Scan for the cell matching the given text and deliver its (x, y) coordinate at center. 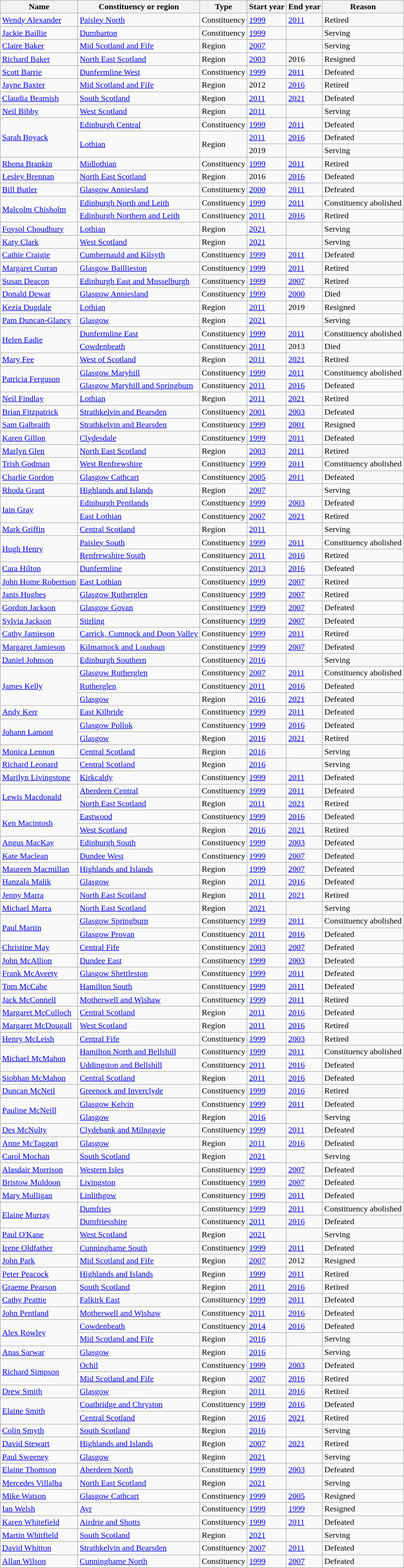
Michael Marra (39, 908)
Glasgow Kelvin (139, 1104)
Reason (363, 7)
Cunninghame South (139, 1248)
Clydebank and Milngavie (139, 1130)
Jayne Baxter (39, 85)
Malcolm Chisholm (39, 209)
Neil Findlay (39, 399)
Glasgow Govan (139, 608)
Alex Rowley (39, 1333)
Constituency or region (139, 7)
John Pentland (39, 1313)
Maureen Macmillan (39, 869)
Edinburgh Northern and Leith (139, 216)
Cunninghame North (139, 1561)
Foysol Choudhury (39, 229)
Neil Bibby (39, 111)
Donald Dewar (39, 294)
Peter Peacock (39, 1274)
Type (224, 7)
Ayr (139, 1509)
Carol Mochan (39, 1156)
Glasgow Baillieston (139, 268)
Edinburgh North and Leith (139, 203)
Paisley South (139, 542)
Dumfries (139, 1208)
Mercedes Villalba (39, 1483)
Charlie Gordon (39, 477)
Bill Butler (39, 190)
Marlyn Glen (39, 451)
Anne McTaggart (39, 1143)
Name (39, 7)
Edinburgh Central (139, 124)
Frank McAveety (39, 973)
Airdrie and Shotts (139, 1522)
Hamilton South (139, 986)
Stirling (139, 621)
Karen Gillon (39, 438)
Graeme Pearson (39, 1287)
Edinburgh South (139, 843)
Jackie Baillie (39, 33)
Renfrewshire South (139, 555)
Mark Griffin (39, 529)
Sarah Boyack (39, 137)
Kezia Dugdale (39, 307)
Aberdeen Central (139, 790)
Cathy Peattie (39, 1300)
Carrick, Cumnock and Doon Valley (139, 634)
Dundee West (139, 856)
East Kilbride (139, 712)
Allan Wilson (39, 1561)
Ochil (139, 1365)
Duncan McNeil (39, 1091)
Drew Smith (39, 1391)
Brian Fitzpatrick (39, 412)
Kirkcaldy (139, 777)
Kilmarnock and Loudoun (139, 647)
Hamilton North and Bellshill (139, 1052)
Glasgow Springburn (139, 921)
Claire Baker (39, 46)
David Whitton (39, 1548)
Aberdeen North (139, 1470)
Margaret McCulloch (39, 1013)
Falkirk East (139, 1300)
Paisley North (139, 20)
Jenny Marra (39, 895)
Coatbridge and Chryston (139, 1404)
Hugh Henry (39, 549)
Angus MacKay (39, 843)
Anas Sarwar (39, 1352)
Paul Martin (39, 928)
Trish Godman (39, 464)
Daniel Johnson (39, 660)
2014 (267, 1326)
Iain Gray (39, 510)
Lesley Brennan (39, 177)
Glasgow Maryhill and Springburn (139, 386)
Hanzala Malik (39, 882)
James Kelly (39, 686)
John Park (39, 1261)
Midlothian (139, 164)
Edinburgh East and Musselburgh (139, 281)
Elaine Murray (39, 1215)
Cathie Craigie (39, 255)
Glasgow Maryhill (139, 372)
Gordon Jackson (39, 608)
Tom McCabe (39, 986)
Livingston (139, 1182)
Rutherglen (139, 686)
Christine May (39, 947)
Dundee East (139, 960)
Cathy Jamieson (39, 634)
Sylvia Jackson (39, 621)
Richard Leonard (39, 764)
West Renfrewshire (139, 464)
Marilyn Livingstone (39, 777)
Lewis Macdonald (39, 797)
Mike Watson (39, 1496)
Pauline McNeill (39, 1111)
Greenock and Inverclyde (139, 1091)
Siobhan McMahon (39, 1078)
Susan Deacon (39, 281)
John Home Robertson (39, 582)
Dunfermline East (139, 333)
Alasdair Morrison (39, 1169)
Richard Baker (39, 59)
Irene Oldfather (39, 1248)
Margaret Jamieson (39, 647)
Patricia Ferguson (39, 379)
Eastwood (139, 817)
Rhoda Grant (39, 490)
Katy Clark (39, 242)
Paul Sweeney (39, 1457)
Monica Lennon (39, 751)
Edinburgh Southern (139, 660)
Elaine Smith (39, 1411)
Janis Hughes (39, 595)
Cumbernauld and Kilsyth (139, 255)
Martin Whitfield (39, 1535)
Margaret Curran (39, 268)
Karen Whitefield (39, 1522)
Rhona Brankin (39, 164)
Ken Macintosh (39, 823)
Jack McConnell (39, 1000)
Andy Kerr (39, 712)
West of Scotland (139, 359)
Claudia Beamish (39, 98)
Paul O'Kane (39, 1235)
Henry McLeish (39, 1039)
Western Isles (139, 1169)
Glasgow Provan (139, 934)
Colin Smyth (39, 1431)
Bristow Muldoon (39, 1182)
Edinburgh Pentlands (139, 503)
Mary Mulligan (39, 1195)
Sam Galbraith (39, 425)
End year (304, 7)
David Stewart (39, 1444)
Scott Barrie (39, 72)
Johann Lamont (39, 732)
Dumbarton (139, 33)
Clydesdale (139, 438)
Glasgow Shettleston (139, 973)
Dunfermline (139, 568)
Richard Simpson (39, 1372)
Glasgow Pollok (139, 725)
Elaine Thomson (39, 1470)
Des McNulty (39, 1130)
Mary Fee (39, 359)
Pam Duncan-Glancy (39, 320)
Linlithgow (139, 1195)
Ian Welsh (39, 1509)
John McAllion (39, 960)
Dumfriesshire (139, 1222)
Kate Maclean (39, 856)
Dunfermline West (139, 72)
Uddingston and Bellshill (139, 1065)
Helen Eadie (39, 340)
Margaret McDougall (39, 1026)
Start year (267, 7)
Wendy Alexander (39, 20)
Cara Hilton (39, 568)
Michael McMahon (39, 1058)
